Provide the [x, y] coordinate of the cell's center where the given text is located.  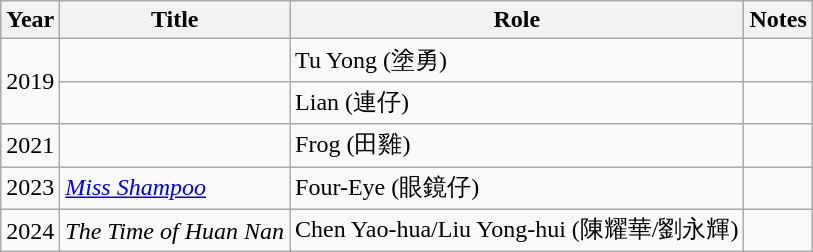
Chen Yao-hua/Liu Yong-hui (陳耀華/劉永輝) [517, 230]
Frog (田雞) [517, 146]
Role [517, 20]
Miss Shampoo [175, 188]
Notes [778, 20]
Tu Yong (塗勇) [517, 60]
The Time of Huan Nan [175, 230]
2019 [30, 82]
2021 [30, 146]
Year [30, 20]
Lian (連仔) [517, 102]
Four-Eye (眼鏡仔) [517, 188]
2024 [30, 230]
2023 [30, 188]
Title [175, 20]
